Determine the (X, Y) coordinate at the center of the cell enclosing the given text.  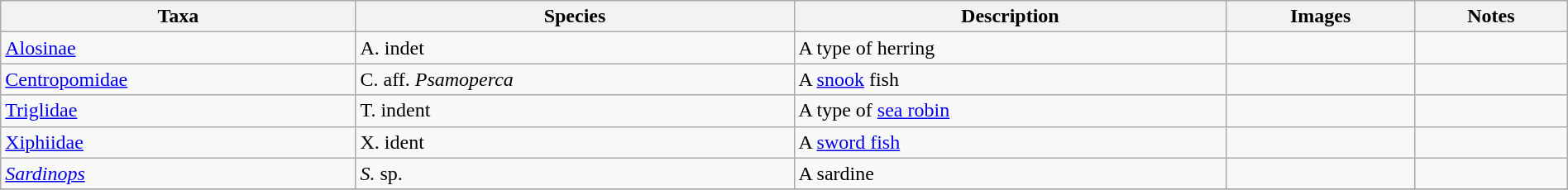
X. ident (575, 142)
Description (1011, 17)
Taxa (179, 17)
A sardine (1011, 173)
A type of sea robin (1011, 111)
Species (575, 17)
Images (1321, 17)
A snook fish (1011, 79)
A type of herring (1011, 48)
Notes (1492, 17)
Triglidae (179, 111)
Xiphiidae (179, 142)
A sword fish (1011, 142)
T. indent (575, 111)
Centropomidae (179, 79)
Sardinops (179, 173)
S. sp. (575, 173)
A. indet (575, 48)
Alosinae (179, 48)
C. aff. Psamoperca (575, 79)
